For the text-containing cell, return its midpoint in (X, Y) coordinate format. 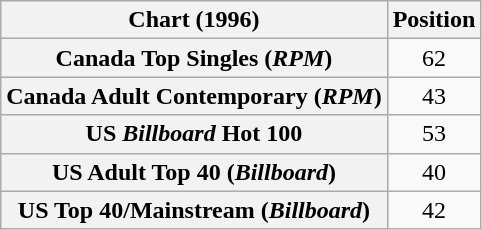
42 (434, 210)
Chart (1996) (194, 20)
US Billboard Hot 100 (194, 134)
40 (434, 172)
US Top 40/Mainstream (Billboard) (194, 210)
62 (434, 58)
53 (434, 134)
Canada Top Singles (RPM) (194, 58)
43 (434, 96)
Canada Adult Contemporary (RPM) (194, 96)
US Adult Top 40 (Billboard) (194, 172)
Position (434, 20)
